Detect which cell encompasses the target text, then output its [X, Y] center coordinate. 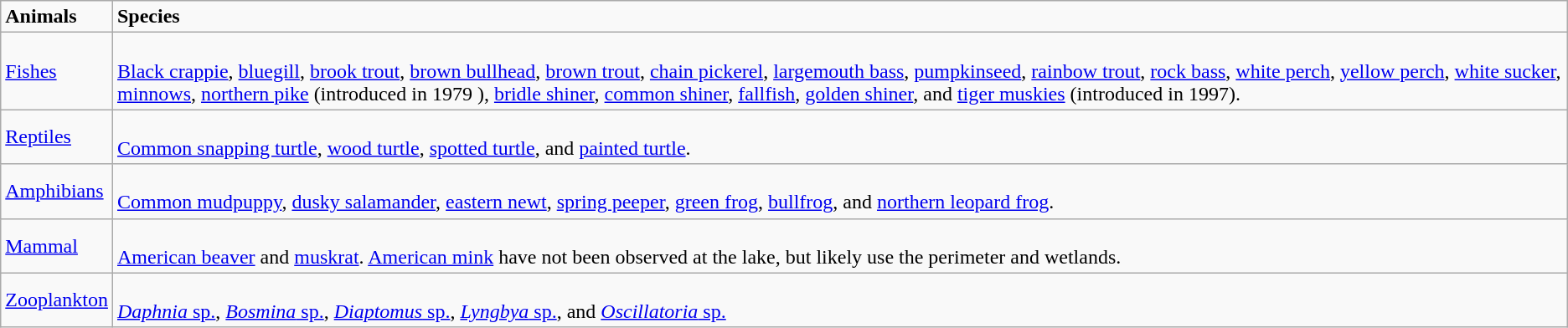
American beaver and muskrat. American mink have not been observed at the lake, but likely use the perimeter and wetlands. [839, 246]
Species [839, 17]
Zooplankton [57, 300]
Fishes [57, 71]
Animals [57, 17]
Mammal [57, 246]
Reptiles [57, 137]
Common snapping turtle, wood turtle, spotted turtle, and painted turtle. [839, 137]
Common mudpuppy, dusky salamander, eastern newt, spring peeper, green frog, bullfrog, and northern leopard frog. [839, 191]
Amphibians [57, 191]
Daphnia sp., Bosmina sp., Diaptomus sp., Lyngbya sp., and Oscillatoria sp. [839, 300]
